For the text-containing cell, return its midpoint in (X, Y) coordinate format. 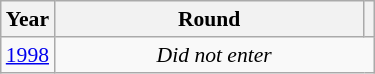
Round (209, 19)
Did not enter (214, 55)
Year (28, 19)
1998 (28, 55)
